Find where the given text appears and provide that cell's center as [x, y] coordinate. 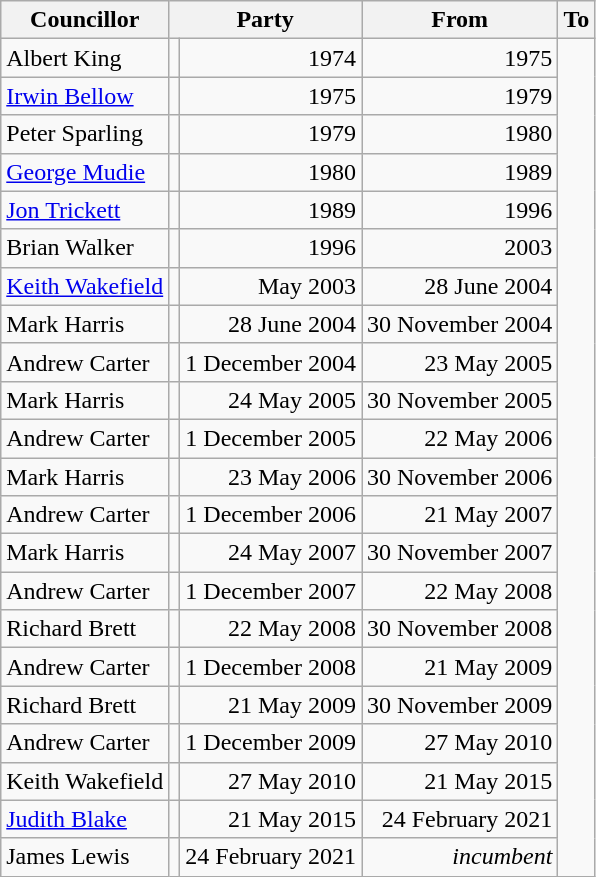
1 December 2009 [271, 743]
1 December 2005 [271, 438]
30 November 2008 [460, 629]
30 November 2006 [460, 477]
Judith Blake [85, 819]
23 May 2006 [271, 477]
2003 [460, 248]
Jon Trickett [85, 210]
1 December 2008 [271, 667]
incumbent [460, 857]
1 December 2007 [271, 591]
1974 [271, 58]
30 November 2007 [460, 553]
May 2003 [271, 286]
30 November 2005 [460, 400]
Irwin Bellow [85, 96]
To [576, 20]
Party [266, 20]
23 May 2005 [460, 362]
24 May 2005 [271, 400]
Councillor [85, 20]
22 May 2006 [460, 438]
Brian Walker [85, 248]
24 May 2007 [271, 553]
30 November 2009 [460, 705]
Peter Sparling [85, 134]
From [460, 20]
James Lewis [85, 857]
30 November 2004 [460, 324]
21 May 2007 [460, 515]
George Mudie [85, 172]
1 December 2006 [271, 515]
1 December 2004 [271, 362]
Albert King [85, 58]
